Output the [x, y] coordinate of the center of the cell containing the given text.  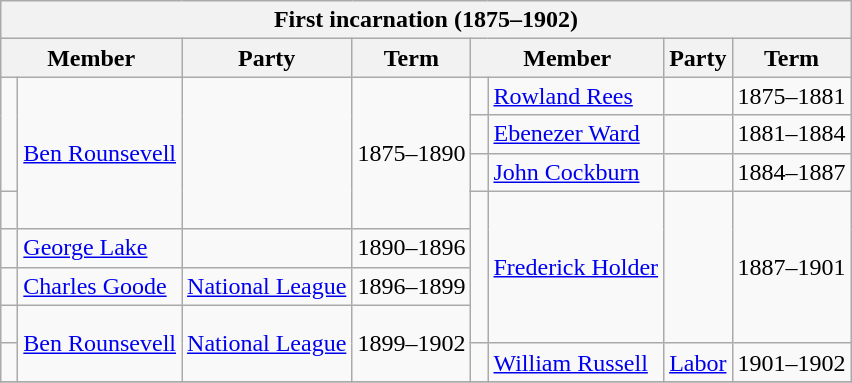
Rowland Rees [576, 96]
Ebenezer Ward [576, 134]
Charles Goode [100, 286]
George Lake [100, 248]
Frederick Holder [576, 267]
John Cockburn [576, 172]
First incarnation (1875–1902) [426, 20]
1899–1902 [412, 343]
1881–1884 [792, 134]
Labor [698, 362]
1875–1881 [792, 96]
1875–1890 [412, 153]
1887–1901 [792, 267]
William Russell [576, 362]
1901–1902 [792, 362]
1884–1887 [792, 172]
1890–1896 [412, 248]
1896–1899 [412, 286]
